From the cell containing the given text, extract its center point as (x, y) coordinate. 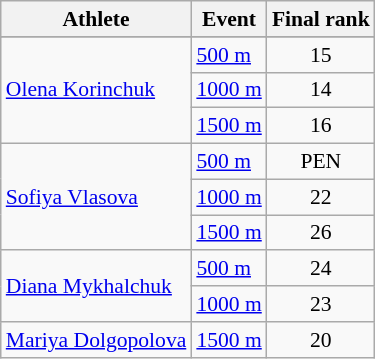
PEN (321, 162)
14 (321, 90)
Event (228, 19)
Mariya Dolgopolova (96, 340)
22 (321, 197)
16 (321, 126)
Olena Korinchuk (96, 90)
23 (321, 304)
26 (321, 233)
Sofiya Vlasova (96, 198)
24 (321, 269)
Diana Mykhalchuk (96, 286)
20 (321, 340)
Final rank (321, 19)
15 (321, 55)
Athlete (96, 19)
